Output the (X, Y) coordinate of the center of the cell containing the given text.  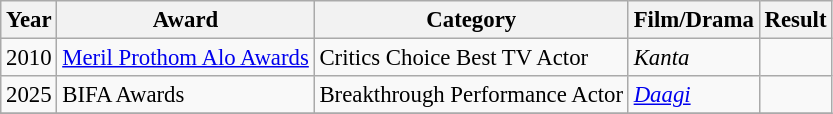
BIFA Awards (186, 95)
2010 (29, 58)
Meril Prothom Alo Awards (186, 58)
Award (186, 20)
Year (29, 20)
Breakthrough Performance Actor (471, 95)
Daagi (694, 95)
Category (471, 20)
Film/Drama (694, 20)
2025 (29, 95)
Kanta (694, 58)
Critics Choice Best TV Actor (471, 58)
Result (796, 20)
